Extract the [x, y] coordinate from the center of the cell holding the provided text.  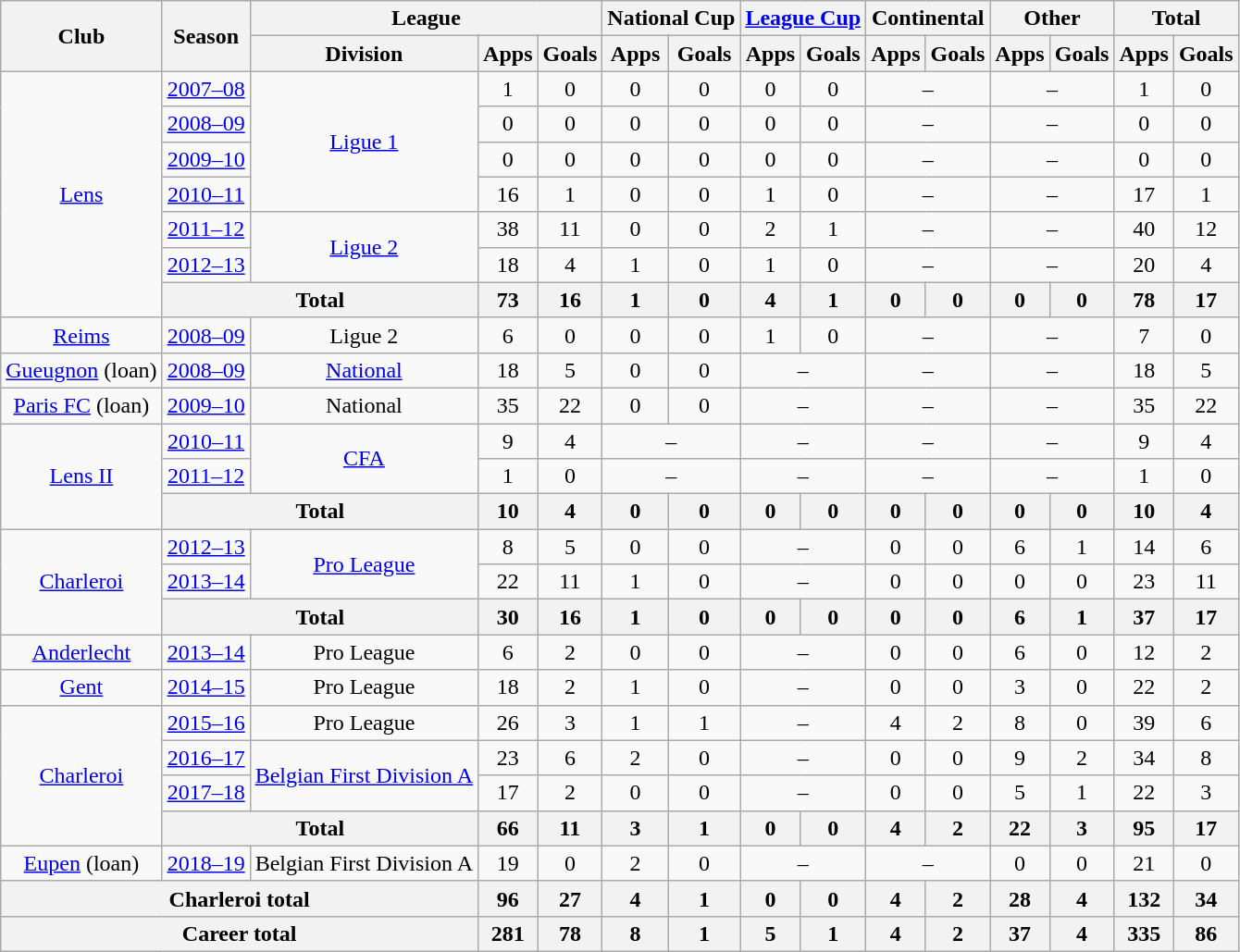
132 [1144, 898]
Ligue 1 [364, 142]
Division [364, 54]
National Cup [672, 19]
Reims [81, 335]
281 [508, 933]
73 [508, 300]
Eupen (loan) [81, 863]
League Cup [803, 19]
26 [508, 723]
66 [508, 828]
Charleroi total [240, 898]
CFA [364, 459]
Season [205, 36]
Continental [928, 19]
Other [1052, 19]
Club [81, 36]
39 [1144, 723]
Paris FC (loan) [81, 405]
95 [1144, 828]
19 [508, 863]
Anderlecht [81, 652]
7 [1144, 335]
Lens II [81, 476]
Gent [81, 687]
96 [508, 898]
30 [508, 617]
2007–08 [205, 89]
86 [1206, 933]
14 [1144, 547]
38 [508, 229]
2016–17 [205, 758]
335 [1144, 933]
2015–16 [205, 723]
Career total [240, 933]
20 [1144, 265]
Gueugnon (loan) [81, 370]
27 [570, 898]
21 [1144, 863]
2017–18 [205, 793]
40 [1144, 229]
2018–19 [205, 863]
28 [1020, 898]
Lens [81, 194]
League [426, 19]
2014–15 [205, 687]
